Find where the given text appears and provide that cell's center as (x, y) coordinate. 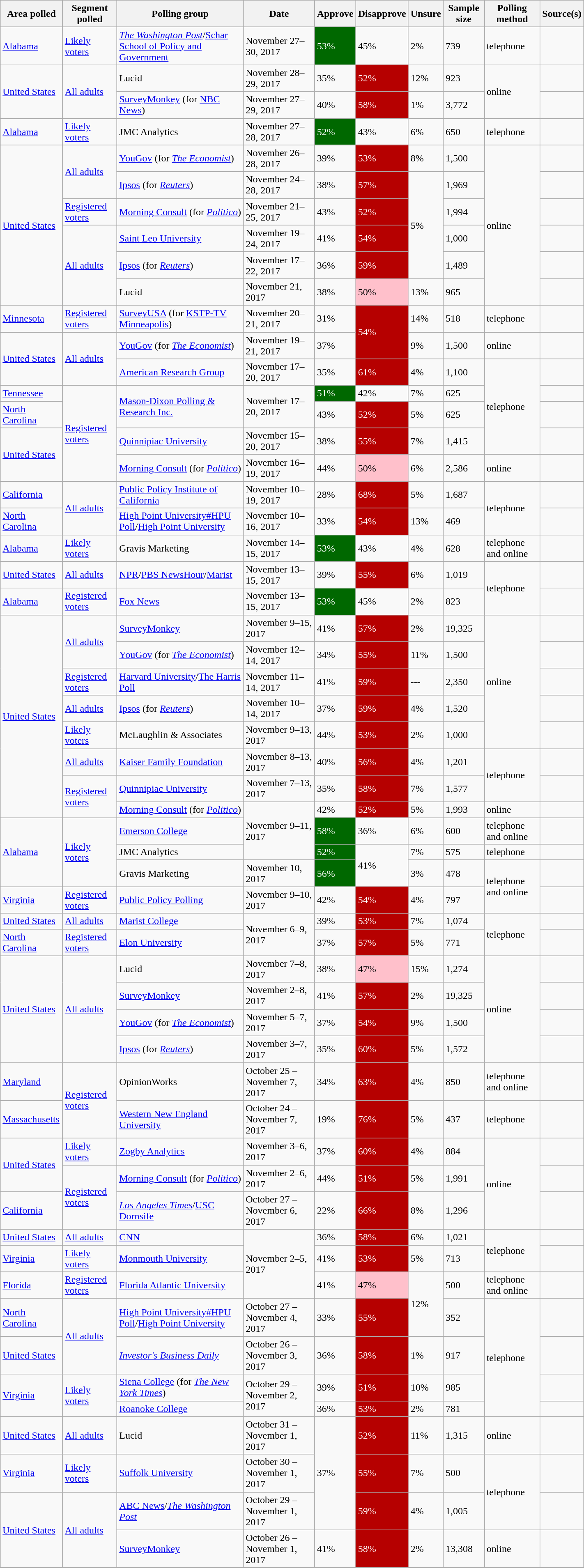
437 (464, 1119)
Saint Leo University (180, 238)
Zogby Analytics (180, 1152)
November 11–14, 2017 (279, 682)
713 (464, 1258)
Siena College (for The New York Times) (180, 1387)
November 9–13, 2017 (279, 735)
469 (464, 522)
November 2–5, 2017 (279, 1264)
October 31 – November 1, 2017 (279, 1435)
Segment polled (90, 14)
Roanoke College (180, 1409)
Emerson College (180, 831)
985 (464, 1387)
1,415 (464, 441)
Florida Atlantic University (180, 1285)
923 (464, 78)
Maryland (31, 1081)
1,489 (464, 265)
Fox News (180, 601)
1,019 (464, 575)
Disapprove (382, 14)
November 9–10, 2017 (279, 900)
13,308 (464, 1549)
Polling method (512, 14)
November 21, 2017 (279, 292)
1,993 (464, 810)
November 19–21, 2017 (279, 345)
October 30 – November 1, 2017 (279, 1473)
November 2–8, 2017 (279, 996)
Minnesota (31, 319)
The Washington Post/Schar School of Policy and Government (180, 46)
22% (335, 1211)
November 8–13, 2017 (279, 761)
November 21–25, 2017 (279, 212)
November 5–7, 2017 (279, 1023)
650 (464, 131)
October 26 – November 3, 2017 (279, 1355)
823 (464, 601)
1,687 (464, 494)
Area polled (31, 14)
1,572 (464, 1049)
Sample size (464, 14)
Monmouth University (180, 1258)
--- (425, 682)
October 25 – November 7, 2017 (279, 1081)
3,772 (464, 105)
1,274 (464, 969)
1,005 (464, 1511)
1,100 (464, 372)
Polling group (180, 14)
1,577 (464, 789)
1,994 (464, 212)
31% (335, 319)
November 7–13, 2017 (279, 789)
November 24–28, 2017 (279, 185)
October 29 – November 1, 2017 (279, 1511)
November 26–28, 2017 (279, 159)
Public Policy Polling (180, 900)
CNN (180, 1237)
1,021 (464, 1237)
352 (464, 1317)
American Research Group (180, 372)
November 15–20, 2017 (279, 441)
628 (464, 548)
November 14–15, 2017 (279, 548)
November 16–19, 2017 (279, 468)
76% (382, 1119)
November 10, 2017 (279, 873)
Approve (335, 14)
November 20–21, 2017 (279, 319)
2,586 (464, 468)
917 (464, 1355)
Los Angeles Times/USC Dornsife (180, 1211)
884 (464, 1152)
October 27 – November 4, 2017 (279, 1317)
28% (335, 494)
November 19–24, 2017 (279, 238)
McLaughlin & Associates (180, 735)
November 3–6, 2017 (279, 1152)
850 (464, 1081)
600 (464, 831)
October 27 – November 6, 2017 (279, 1211)
October 26 – November 1, 2017 (279, 1549)
2,350 (464, 682)
63% (382, 1081)
November 10–16, 2017 (279, 522)
November 10–14, 2017 (279, 708)
November 7–8, 2017 (279, 969)
Mason-Dixon Polling & Research Inc. (180, 407)
Date (279, 14)
November 9–15, 2017 (279, 628)
Western New England University (180, 1119)
61% (382, 372)
SurveyUSA (for KSTP-TV Minneapolis) (180, 319)
Kaiser Family Foundation (180, 761)
November 28–29, 2017 (279, 78)
Massachusetts (31, 1119)
November 2–6, 2017 (279, 1178)
November 27–30, 2017 (279, 46)
November 9–11, 2017 (279, 831)
771 (464, 942)
Suffolk University (180, 1473)
Tennessee (31, 393)
965 (464, 292)
November 12–14, 2017 (279, 655)
478 (464, 873)
Public Policy Institute of California (180, 494)
66% (382, 1211)
NPR/PBS NewsHour/Marist (180, 575)
10% (425, 1387)
ABC News/The Washington Post (180, 1511)
Source(s) (562, 14)
1,520 (464, 708)
October 24 – November 7, 2017 (279, 1119)
OpinionWorks (180, 1081)
November 27–29, 2017 (279, 105)
781 (464, 1409)
797 (464, 900)
15% (425, 969)
14% (425, 319)
739 (464, 46)
Unsure (425, 14)
575 (464, 852)
Harvard University/The Harris Poll (180, 682)
1,201 (464, 761)
1,315 (464, 1435)
1,074 (464, 921)
November 10–19, 2017 (279, 494)
1,969 (464, 185)
19% (335, 1119)
Marist College (180, 921)
518 (464, 319)
November 3–7, 2017 (279, 1049)
Florida (31, 1285)
3% (425, 873)
November 27–28, 2017 (279, 131)
1,296 (464, 1211)
SurveyMonkey (for NBC News) (180, 105)
1,991 (464, 1178)
68% (382, 494)
Investor's Business Daily (180, 1355)
November 6–9, 2017 (279, 935)
October 29 – November 2, 2017 (279, 1396)
Elon University (180, 942)
November 17–22, 2017 (279, 265)
